Find where the given text appears and provide that cell's center as [x, y] coordinate. 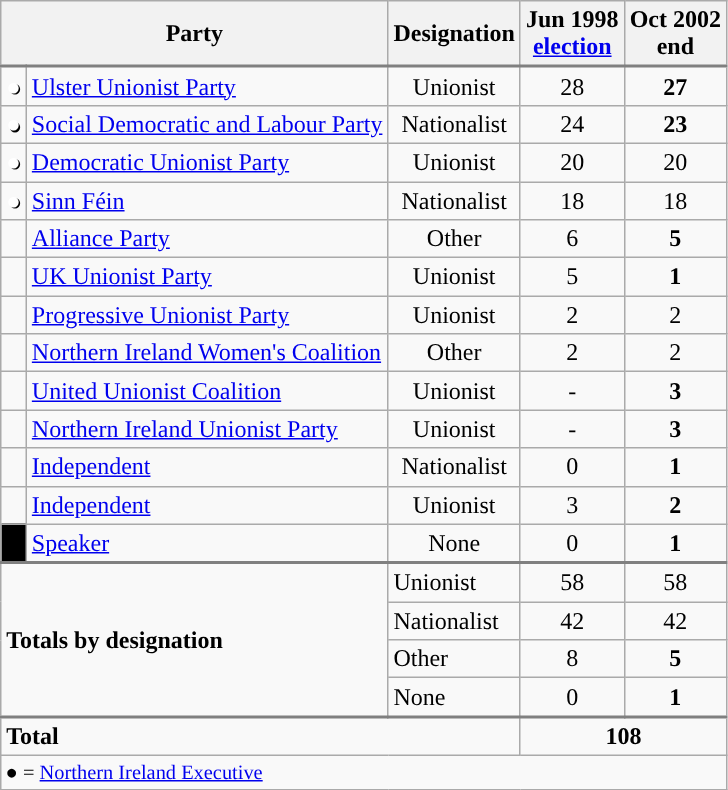
Alliance Party [207, 239]
24 [572, 124]
Totals by designation [194, 640]
Jun 1998election [572, 34]
UK Unionist Party [207, 277]
6 [572, 239]
● = Northern Ireland Executive [364, 772]
Ulster Unionist Party [207, 86]
Northern Ireland Women's Coalition [207, 353]
Designation [454, 34]
27 [675, 86]
Democratic Unionist Party [207, 162]
Oct 2002end [675, 34]
Social Democratic and Labour Party [207, 124]
28 [572, 86]
8 [572, 659]
Total [261, 736]
23 [675, 124]
Progressive Unionist Party [207, 315]
Sinn Féin [207, 201]
Party [194, 34]
United Unionist Coalition [207, 391]
Speaker [207, 544]
Northern Ireland Unionist Party [207, 429]
108 [623, 736]
